Scan for the cell matching the given text and deliver its (X, Y) coordinate at center. 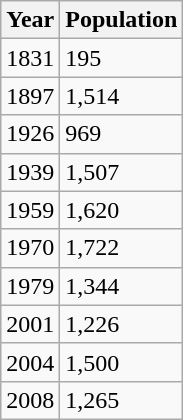
1,722 (122, 248)
1,514 (122, 96)
1,226 (122, 324)
1979 (30, 286)
1,620 (122, 210)
1926 (30, 134)
1959 (30, 210)
195 (122, 58)
1,265 (122, 400)
2001 (30, 324)
2008 (30, 400)
1,344 (122, 286)
969 (122, 134)
1970 (30, 248)
1897 (30, 96)
1939 (30, 172)
1831 (30, 58)
1,507 (122, 172)
Year (30, 20)
2004 (30, 362)
Population (122, 20)
1,500 (122, 362)
